Extract the (X, Y) coordinate from the center of the cell holding the provided text.  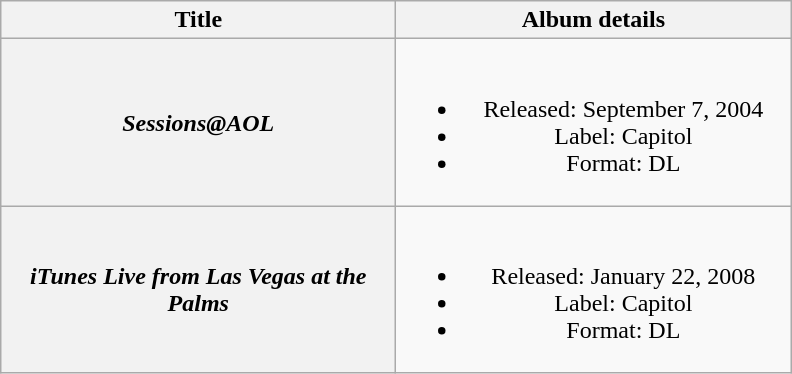
Released: January 22, 2008Label: CapitolFormat: DL (594, 290)
Released: September 7, 2004Label: CapitolFormat: DL (594, 122)
Album details (594, 20)
Title (198, 20)
Sessions@AOL (198, 122)
iTunes Live from Las Vegas at the Palms (198, 290)
